Extract the [x, y] coordinate from the center of the cell holding the provided text.  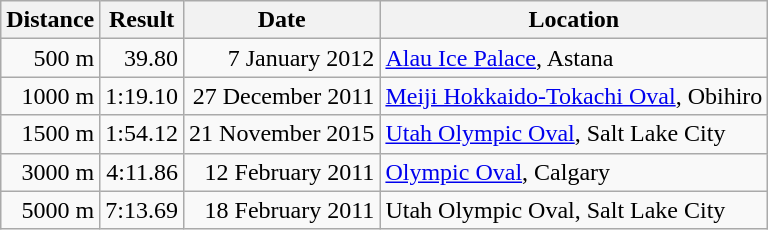
5000 m [50, 210]
12 February 2011 [282, 172]
Meiji Hokkaido-Tokachi Oval, Obihiro [574, 96]
Alau Ice Palace, Astana [574, 58]
1500 m [50, 134]
1000 m [50, 96]
1:54.12 [142, 134]
Result [142, 20]
18 February 2011 [282, 210]
500 m [50, 58]
1:19.10 [142, 96]
Distance [50, 20]
Olympic Oval, Calgary [574, 172]
3000 m [50, 172]
39.80 [142, 58]
7 January 2012 [282, 58]
21 November 2015 [282, 134]
7:13.69 [142, 210]
Date [282, 20]
4:11.86 [142, 172]
27 December 2011 [282, 96]
Location [574, 20]
